Locate the cell with the specified text and output its (X, Y) center coordinate. 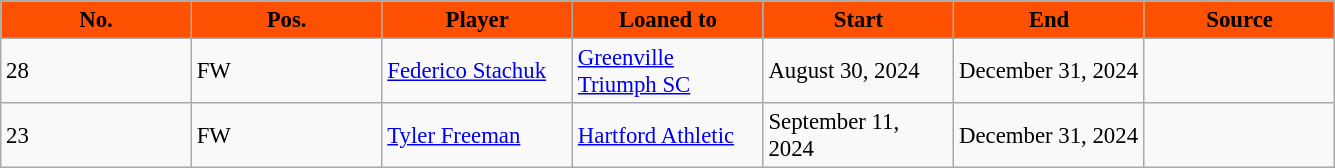
August 30, 2024 (858, 72)
Tyler Freeman (478, 136)
Hartford Athletic (668, 136)
No. (96, 20)
End (1050, 20)
Source (1240, 20)
Loaned to (668, 20)
23 (96, 136)
28 (96, 72)
Player (478, 20)
Pos. (286, 20)
Greenville Triumph SC (668, 72)
September 11, 2024 (858, 136)
Start (858, 20)
Federico Stachuk (478, 72)
